Search for the cell housing the specified text and yield its (X, Y) center coordinate. 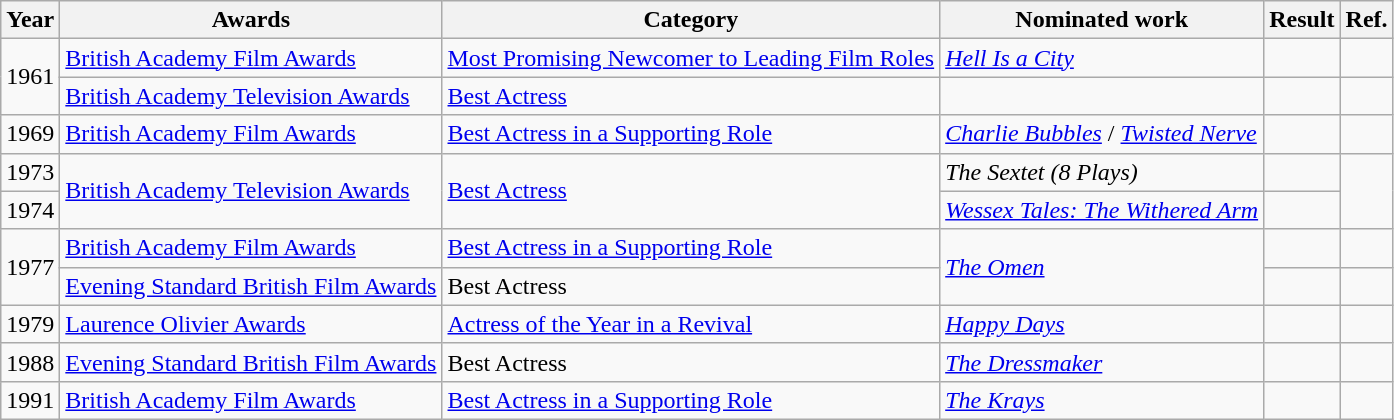
Laurence Olivier Awards (251, 324)
1974 (30, 210)
1969 (30, 134)
Category (691, 20)
1991 (30, 400)
1977 (30, 267)
Ref. (1366, 20)
Actress of the Year in a Revival (691, 324)
Result (1302, 20)
The Sextet (8 Plays) (1102, 172)
Charlie Bubbles / Twisted Nerve (1102, 134)
The Omen (1102, 267)
1973 (30, 172)
Most Promising Newcomer to Leading Film Roles (691, 58)
Awards (251, 20)
Happy Days (1102, 324)
The Krays (1102, 400)
1988 (30, 362)
The Dressmaker (1102, 362)
Hell Is a City (1102, 58)
Nominated work (1102, 20)
1961 (30, 77)
1979 (30, 324)
Year (30, 20)
Wessex Tales: The Withered Arm (1102, 210)
